Return (x, y) of the center of cell containing provided text 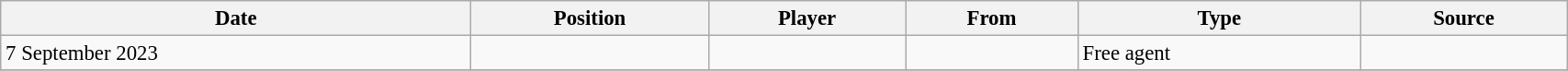
Type (1219, 18)
7 September 2023 (236, 53)
Free agent (1219, 53)
Date (236, 18)
Player (807, 18)
Source (1463, 18)
From (992, 18)
Position (590, 18)
